Determine the [x, y] coordinate at the center of the cell enclosing the given text.  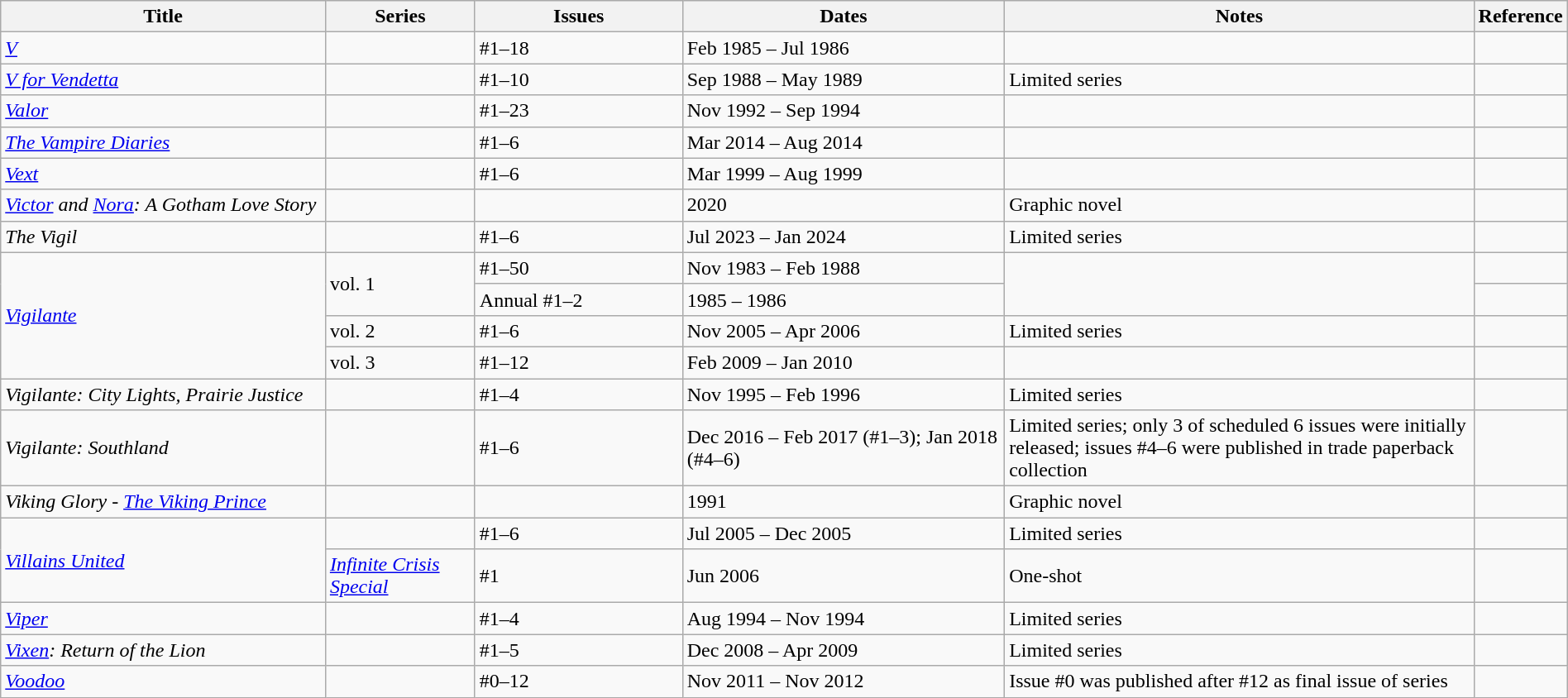
Reference [1520, 17]
Dates [844, 17]
Victor and Nora: A Gotham Love Story [164, 205]
The Vampire Diaries [164, 142]
V [164, 48]
#1–12 [579, 362]
#1 [579, 576]
Nov 2011 – Nov 2012 [844, 681]
Jul 2005 – Dec 2005 [844, 533]
Villains United [164, 561]
Title [164, 17]
V for Vendetta [164, 79]
Feb 1985 – Jul 1986 [844, 48]
Aug 1994 – Nov 1994 [844, 619]
Vixen: Return of the Lion [164, 650]
Vigilante: City Lights, Prairie Justice [164, 394]
Limited series; only 3 of scheduled 6 issues were initially released; issues #4–6 were published in trade paperback collection [1239, 448]
Viking Glory - The Viking Prince [164, 502]
Mar 1999 – Aug 1999 [844, 174]
Jul 2023 – Jan 2024 [844, 237]
Notes [1239, 17]
Jun 2006 [844, 576]
Vext [164, 174]
Feb 2009 – Jan 2010 [844, 362]
Mar 2014 – Aug 2014 [844, 142]
Annual #1–2 [579, 299]
vol. 2 [400, 331]
Dec 2016 – Feb 2017 (#1–3); Jan 2018 (#4–6) [844, 448]
vol. 1 [400, 284]
1991 [844, 502]
Issue #0 was published after #12 as final issue of series [1239, 681]
Vigilante [164, 315]
Valor [164, 111]
Dec 2008 – Apr 2009 [844, 650]
#1–18 [579, 48]
#0–12 [579, 681]
Nov 1992 – Sep 1994 [844, 111]
Sep 1988 – May 1989 [844, 79]
vol. 3 [400, 362]
1985 – 1986 [844, 299]
2020 [844, 205]
Issues [579, 17]
Voodoo [164, 681]
#1–10 [579, 79]
Viper [164, 619]
#1–5 [579, 650]
Series [400, 17]
One-shot [1239, 576]
Vigilante: Southland [164, 448]
The Vigil [164, 237]
Nov 1983 – Feb 1988 [844, 268]
Nov 2005 – Apr 2006 [844, 331]
#1–23 [579, 111]
Infinite Crisis Special [400, 576]
#1–50 [579, 268]
Nov 1995 – Feb 1996 [844, 394]
